Output the (X, Y) coordinate of the center of the cell containing the given text.  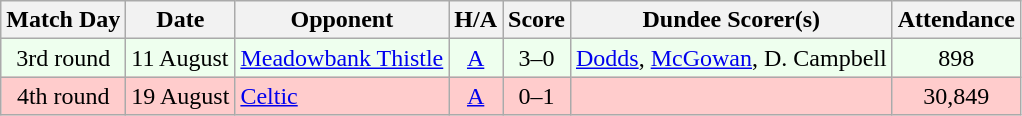
Date (180, 20)
Score (537, 20)
30,849 (956, 96)
Opponent (342, 20)
Attendance (956, 20)
Dodds, McGowan, D. Campbell (731, 58)
Match Day (64, 20)
H/A (476, 20)
4th round (64, 96)
0–1 (537, 96)
19 August (180, 96)
3rd round (64, 58)
Celtic (342, 96)
11 August (180, 58)
898 (956, 58)
3–0 (537, 58)
Dundee Scorer(s) (731, 20)
Meadowbank Thistle (342, 58)
